Output the [X, Y] coordinate of the center of the cell containing the given text.  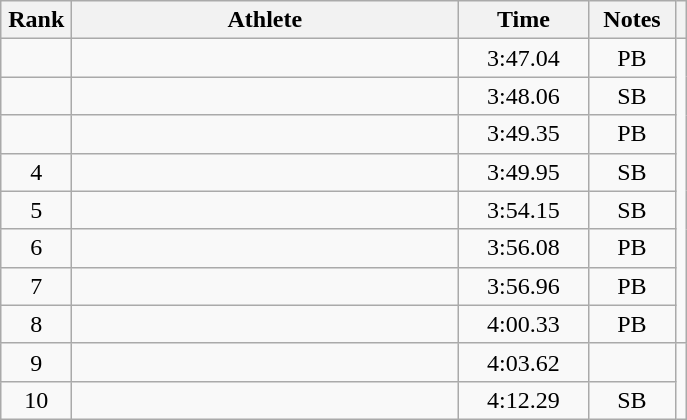
Time [524, 20]
Rank [36, 20]
Notes [632, 20]
Athlete [265, 20]
3:47.04 [524, 58]
4:03.62 [524, 362]
4:00.33 [524, 324]
10 [36, 400]
3:54.15 [524, 210]
8 [36, 324]
3:49.95 [524, 172]
3:56.96 [524, 286]
5 [36, 210]
3:56.08 [524, 248]
7 [36, 286]
4 [36, 172]
4:12.29 [524, 400]
3:49.35 [524, 134]
3:48.06 [524, 96]
6 [36, 248]
9 [36, 362]
